Extract the [X, Y] coordinate from the center of the cell holding the provided text.  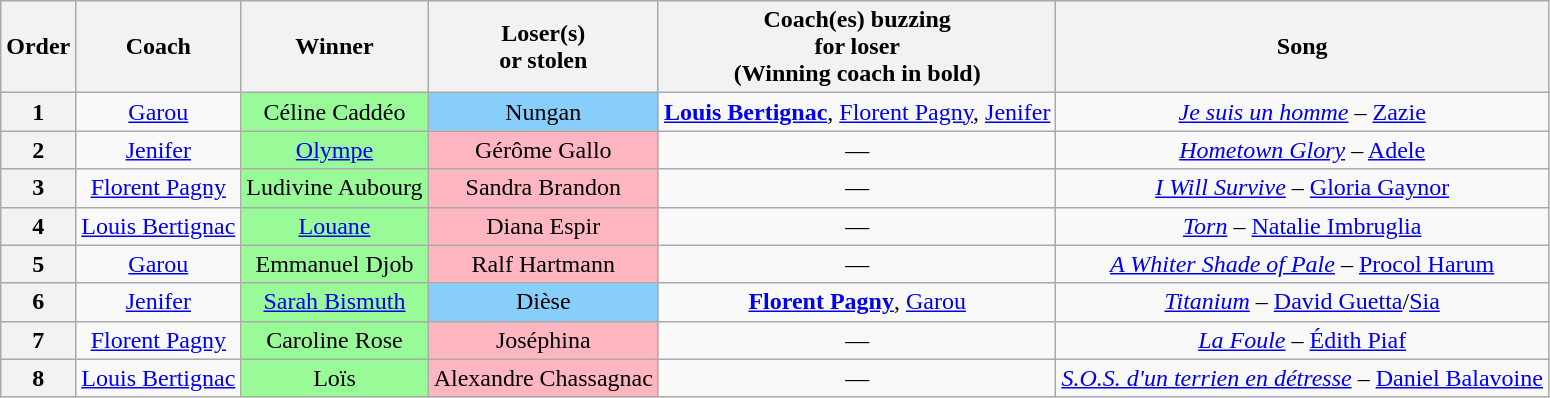
Sandra Brandon [543, 188]
Alexandre Chassagnac [543, 378]
Diana Espir [543, 226]
2 [38, 150]
Torn – Natalie Imbruglia [1302, 226]
Winner [334, 47]
Ralf Hartmann [543, 264]
Florent Pagny, Garou [856, 302]
Céline Caddéo [334, 112]
Nungan [543, 112]
1 [38, 112]
Caroline Rose [334, 340]
Titanium – David Guetta/Sia [1302, 302]
5 [38, 264]
Song [1302, 47]
Je suis un homme – Zazie [1302, 112]
A Whiter Shade of Pale – Procol Harum [1302, 264]
8 [38, 378]
Coach [158, 47]
I Will Survive – Gloria Gaynor [1302, 188]
Louis Bertignac, Florent Pagny, Jenifer [856, 112]
Hometown Glory – Adele [1302, 150]
6 [38, 302]
Ludivine Aubourg [334, 188]
Coach(es) buzzingfor loser (Winning coach in bold) [856, 47]
S.O.S. d'un terrien en détresse – Daniel Balavoine [1302, 378]
3 [38, 188]
Sarah Bismuth [334, 302]
Joséphina [543, 340]
La Foule – Édith Piaf [1302, 340]
Louane [334, 226]
4 [38, 226]
Emmanuel Djob [334, 264]
7 [38, 340]
Loser(s)or stolen [543, 47]
Loïs [334, 378]
Olympe [334, 150]
Dièse [543, 302]
Order [38, 47]
Gérôme Gallo [543, 150]
